Extract the (X, Y) coordinate from the center of the cell holding the provided text.  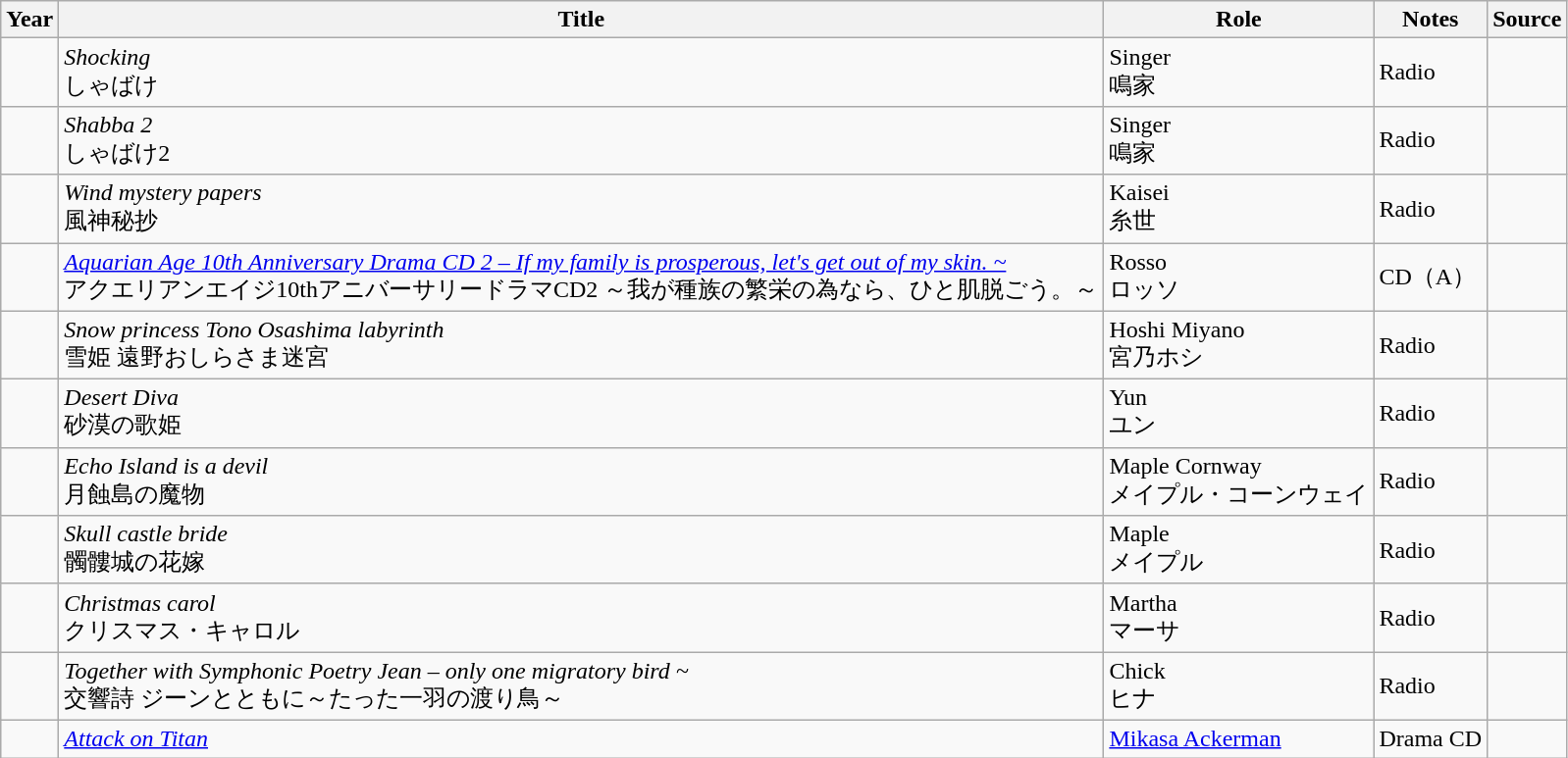
Mapleメイプル (1238, 550)
Together with Symphonic Poetry Jean – only one migratory bird ~交響詩 ジーンとともに～たった一羽の渡り鳥～ (581, 686)
Marthaマーサ (1238, 618)
Echo Island is a devil月蝕島の魔物 (581, 481)
Chickヒナ (1238, 686)
Notes (1431, 20)
Rossoロッソ (1238, 278)
Year (29, 20)
Title (581, 20)
Role (1238, 20)
Kaisei糸世 (1238, 209)
Aquarian Age 10th Anniversary Drama CD 2 – If my family is prosperous, let's get out of my skin. ~アクエリアンエイジ10thアニバーサリードラマCD2 ～我が種族の繁栄の為なら、ひと肌脱ごう。～ (581, 278)
Christmas carolクリスマス・キャロル (581, 618)
Hoshi Miyano宮乃ホシ (1238, 345)
Snow princess Tono Osashima labyrinth雪姫 遠野おしらさま迷宮 (581, 345)
Attack on Titan (581, 738)
Mikasa Ackerman (1238, 738)
Skull castle bride髑髏城の花嫁 (581, 550)
Shabba 2しゃばけ2 (581, 140)
Desert Diva砂漠の歌姫 (581, 414)
Shockingしゃばけ (581, 73)
Drama CD (1431, 738)
Yunユン (1238, 414)
Source (1527, 20)
Maple Cornwayメイプル・コーンウェイ (1238, 481)
CD（A） (1431, 278)
Wind mystery papers風神秘抄 (581, 209)
